Scan for the cell matching the given text and deliver its (x, y) coordinate at center. 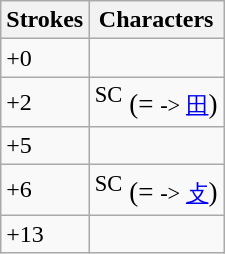
+2 (45, 102)
+6 (45, 190)
+13 (45, 233)
+0 (45, 58)
Characters (156, 20)
SC (= -> 攴) (156, 190)
+5 (45, 146)
Strokes (45, 20)
SC (= -> 田) (156, 102)
